From the cell containing the given text, extract its center point as (x, y) coordinate. 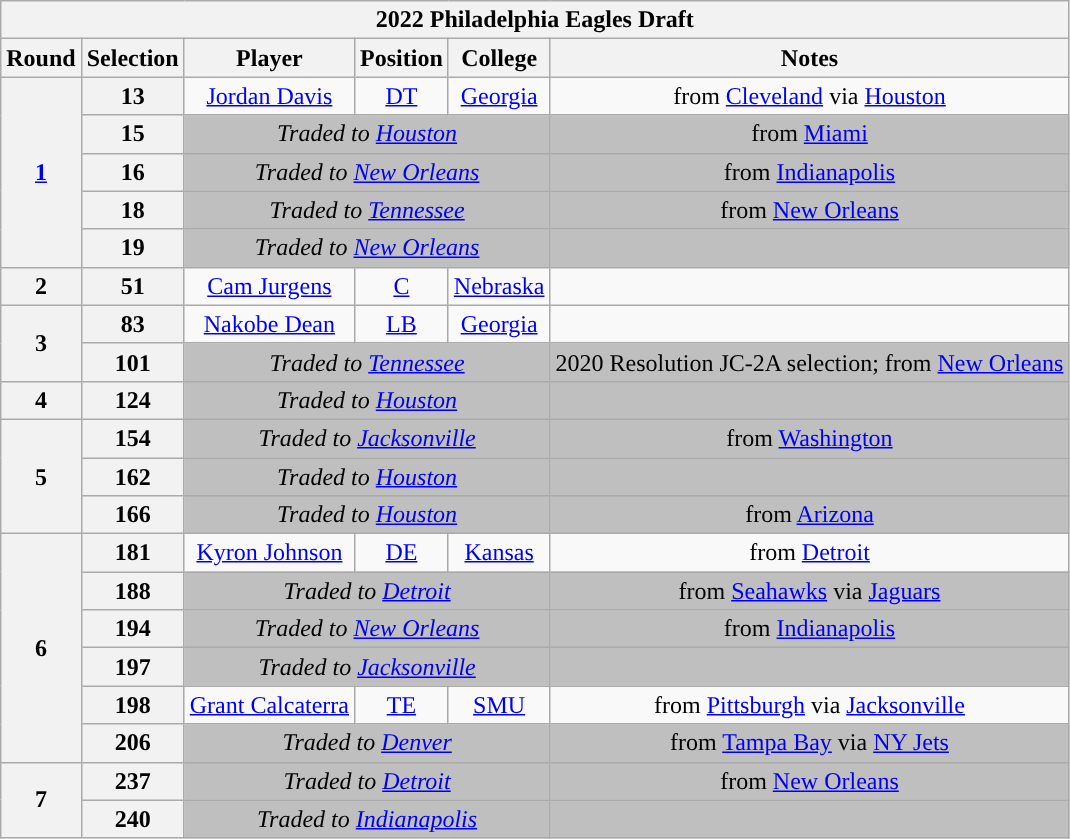
Traded to Denver (367, 743)
College (499, 58)
101 (132, 362)
2 (41, 286)
from Pittsburgh via Jacksonville (810, 705)
from Washington (810, 438)
Round (41, 58)
from Tampa Bay via NY Jets (810, 743)
83 (132, 324)
162 (132, 477)
Selection (132, 58)
Nakobe Dean (269, 324)
Kyron Johnson (269, 553)
166 (132, 515)
3 (41, 343)
from Detroit (810, 553)
15 (132, 134)
DT (402, 96)
LB (402, 324)
13 (132, 96)
19 (132, 248)
181 (132, 553)
from Cleveland via Houston (810, 96)
7 (41, 800)
5 (41, 476)
2020 Resolution JC-2A selection; from New Orleans (810, 362)
188 (132, 591)
197 (132, 667)
Kansas (499, 553)
198 (132, 705)
C (402, 286)
18 (132, 210)
Nebraska (499, 286)
51 (132, 286)
Position (402, 58)
Jordan Davis (269, 96)
Traded to Indianapolis (367, 819)
4 (41, 400)
124 (132, 400)
237 (132, 781)
194 (132, 629)
2022 Philadelphia Eagles Draft (535, 20)
TE (402, 705)
Notes (810, 58)
206 (132, 743)
from Miami (810, 134)
SMU (499, 705)
240 (132, 819)
16 (132, 172)
from Arizona (810, 515)
6 (41, 648)
Player (269, 58)
Cam Jurgens (269, 286)
Grant Calcaterra (269, 705)
DE (402, 553)
154 (132, 438)
from Seahawks via Jaguars (810, 591)
1 (41, 172)
